From the cell containing the given text, extract its center point as (X, Y) coordinate. 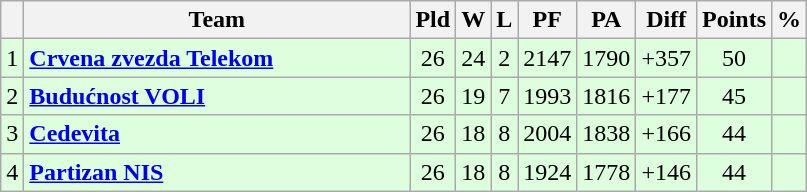
+146 (666, 172)
+357 (666, 58)
50 (734, 58)
Diff (666, 20)
3 (12, 134)
1838 (606, 134)
2147 (548, 58)
24 (474, 58)
L (504, 20)
Crvena zvezda Telekom (217, 58)
Pld (433, 20)
W (474, 20)
7 (504, 96)
Points (734, 20)
1816 (606, 96)
1790 (606, 58)
+166 (666, 134)
Team (217, 20)
% (790, 20)
45 (734, 96)
19 (474, 96)
1924 (548, 172)
1 (12, 58)
Budućnost VOLI (217, 96)
Cedevita (217, 134)
1993 (548, 96)
PF (548, 20)
PA (606, 20)
2004 (548, 134)
4 (12, 172)
+177 (666, 96)
Partizan NIS (217, 172)
1778 (606, 172)
